Provide the [x, y] coordinate of the cell's center where the given text is located.  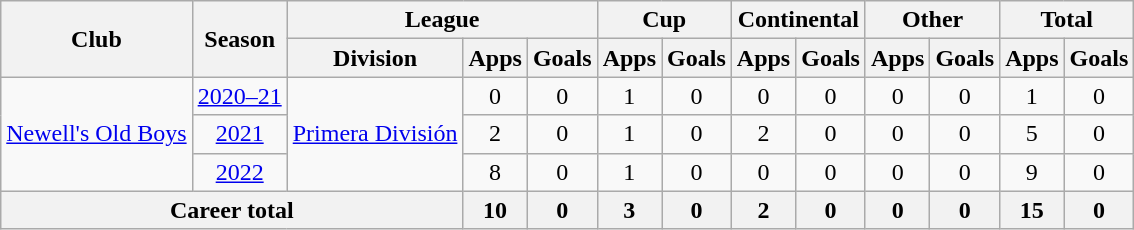
2022 [240, 172]
5 [1032, 134]
Career total [232, 210]
2020–21 [240, 96]
Primera División [375, 134]
Cup [664, 20]
League [442, 20]
10 [495, 210]
Club [96, 39]
Season [240, 39]
15 [1032, 210]
2021 [240, 134]
Newell's Old Boys [96, 134]
8 [495, 172]
Total [1067, 20]
Division [375, 58]
9 [1032, 172]
3 [629, 210]
Other [932, 20]
Continental [798, 20]
